For the text-containing cell, return its midpoint in [X, Y] coordinate format. 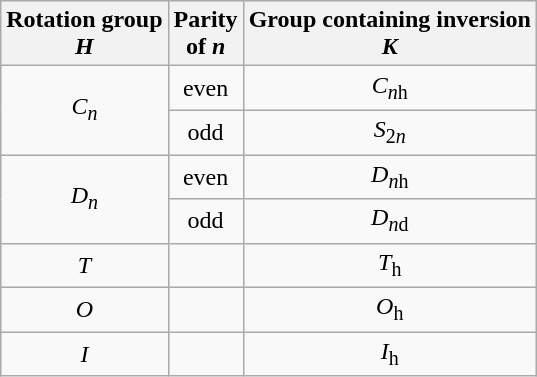
Cn [84, 110]
Dnd [390, 221]
O [84, 310]
S2n [390, 132]
Dnh [390, 176]
Dn [84, 198]
Th [390, 265]
Ih [390, 354]
T [84, 265]
Parityof n [206, 34]
I [84, 354]
Cnh [390, 88]
Rotation groupH [84, 34]
Group containing inversionK [390, 34]
Oh [390, 310]
